Return the [x, y] coordinate for the center point of the cell that contains the specified text.  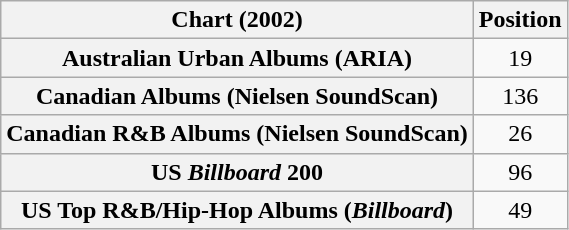
US Top R&B/Hip-Hop Albums (Billboard) [238, 210]
19 [520, 58]
US Billboard 200 [238, 172]
Position [520, 20]
Australian Urban Albums (ARIA) [238, 58]
96 [520, 172]
Canadian R&B Albums (Nielsen SoundScan) [238, 134]
Canadian Albums (Nielsen SoundScan) [238, 96]
136 [520, 96]
26 [520, 134]
Chart (2002) [238, 20]
49 [520, 210]
